Capture the cell that displays the provided text and extract its [x, y] central coordinate. 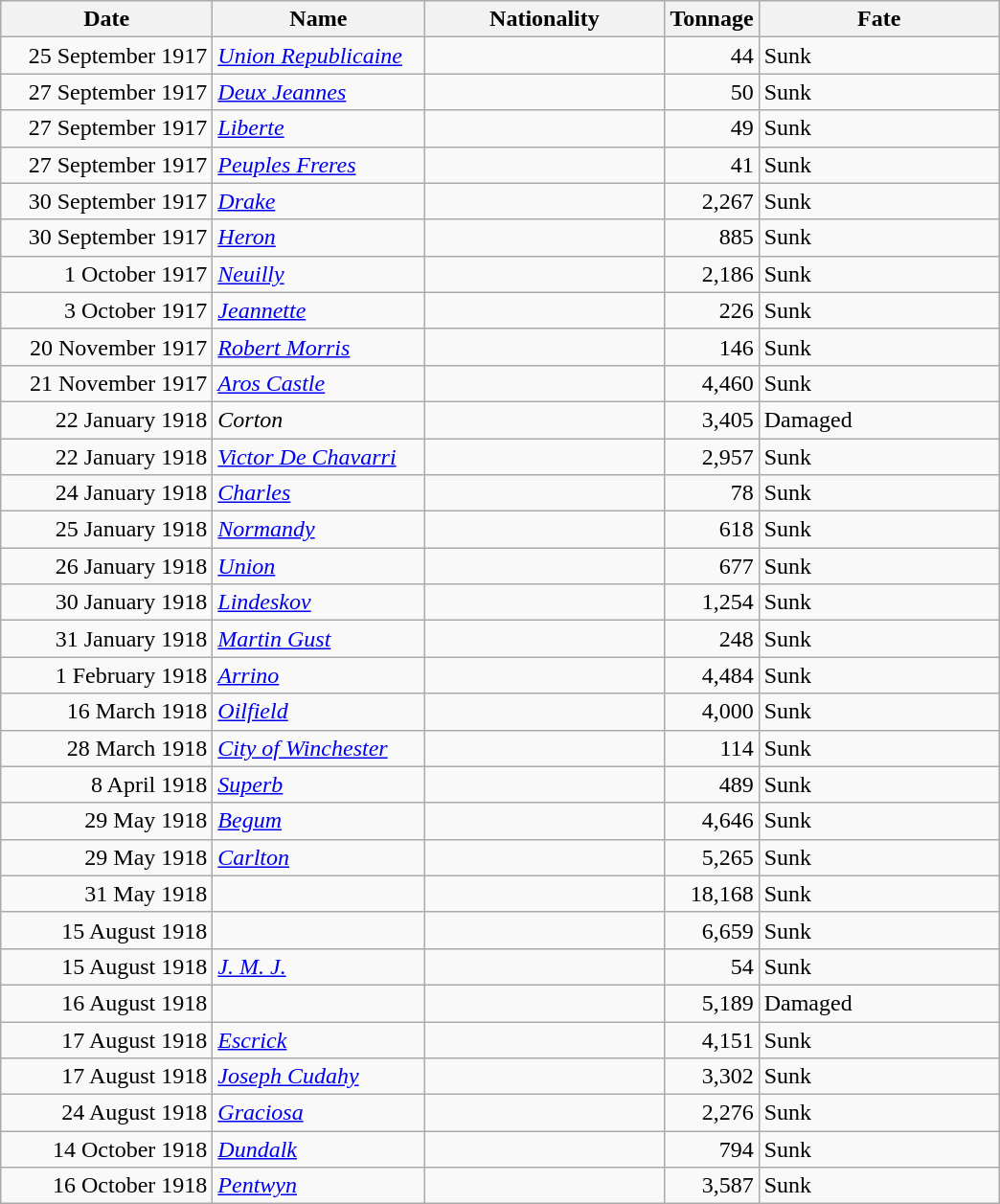
31 January 1918 [107, 639]
2,957 [712, 457]
1 February 1918 [107, 675]
Charles [318, 493]
Union [318, 566]
114 [712, 748]
49 [712, 128]
Begum [318, 821]
Aros Castle [318, 383]
3 October 1917 [107, 310]
20 November 1917 [107, 347]
489 [712, 784]
30 January 1918 [107, 602]
16 March 1918 [107, 712]
226 [712, 310]
Fate [879, 19]
44 [712, 56]
J. M. J. [318, 966]
1 October 1917 [107, 274]
5,265 [712, 857]
3,587 [712, 1186]
677 [712, 566]
21 November 1917 [107, 383]
Lindeskov [318, 602]
16 August 1918 [107, 1003]
25 September 1917 [107, 56]
Name [318, 19]
4,000 [712, 712]
618 [712, 530]
28 March 1918 [107, 748]
18,168 [712, 894]
4,484 [712, 675]
2,186 [712, 274]
8 April 1918 [107, 784]
Joseph Cudahy [318, 1077]
Normandy [318, 530]
Peuples Freres [318, 165]
248 [712, 639]
41 [712, 165]
5,189 [712, 1003]
1,254 [712, 602]
24 January 1918 [107, 493]
78 [712, 493]
Carlton [318, 857]
City of Winchester [318, 748]
Heron [318, 238]
Neuilly [318, 274]
2,276 [712, 1113]
Drake [318, 201]
54 [712, 966]
Pentwyn [318, 1186]
4,646 [712, 821]
Robert Morris [318, 347]
Liberte [318, 128]
794 [712, 1149]
Superb [318, 784]
4,460 [712, 383]
50 [712, 92]
Victor De Chavarri [318, 457]
Escrick [318, 1039]
Jeannette [318, 310]
6,659 [712, 930]
16 October 1918 [107, 1186]
25 January 1918 [107, 530]
Tonnage [712, 19]
Oilfield [318, 712]
Corton [318, 420]
Dundalk [318, 1149]
146 [712, 347]
24 August 1918 [107, 1113]
3,405 [712, 420]
26 January 1918 [107, 566]
31 May 1918 [107, 894]
Nationality [544, 19]
14 October 1918 [107, 1149]
Graciosa [318, 1113]
Deux Jeannes [318, 92]
2,267 [712, 201]
4,151 [712, 1039]
Arrino [318, 675]
Union Republicaine [318, 56]
3,302 [712, 1077]
Date [107, 19]
885 [712, 238]
Martin Gust [318, 639]
